Determine the (x, y) coordinate at the center of the cell enclosing the given text.  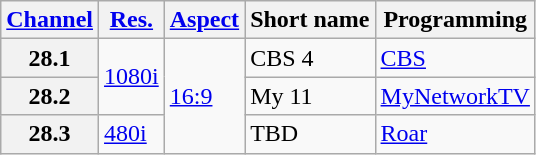
MyNetworkTV (455, 96)
TBD (310, 134)
Short name (310, 20)
Roar (455, 134)
Res. (132, 20)
Aspect (204, 20)
CBS 4 (310, 58)
Channel (50, 20)
28.3 (50, 134)
CBS (455, 58)
Programming (455, 20)
1080i (132, 77)
28.1 (50, 58)
My 11 (310, 96)
16:9 (204, 96)
480i (132, 134)
28.2 (50, 96)
